Find where the given text appears and provide that cell's center as (x, y) coordinate. 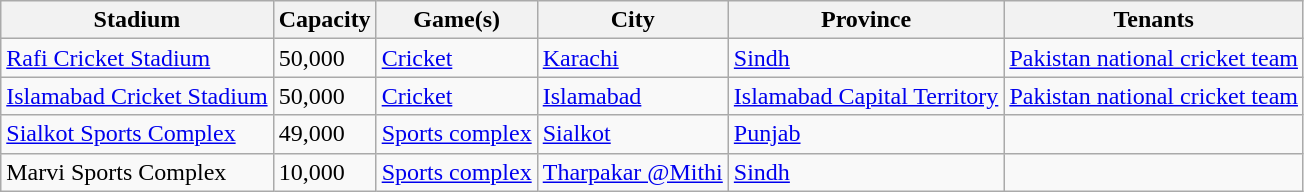
Islamabad Cricket Stadium (137, 96)
Game(s) (456, 20)
49,000 (324, 134)
Karachi (632, 58)
Sialkot (632, 134)
Tharpakar @Mithi (632, 172)
Province (866, 20)
Rafi Cricket Stadium (137, 58)
Capacity (324, 20)
Islamabad Capital Territory (866, 96)
Sialkot Sports Complex (137, 134)
Tenants (1154, 20)
Islamabad (632, 96)
City (632, 20)
10,000 (324, 172)
Stadium (137, 20)
Marvi Sports Complex (137, 172)
Punjab (866, 134)
